Determine the [X, Y] coordinate at the center of the cell enclosing the given text.  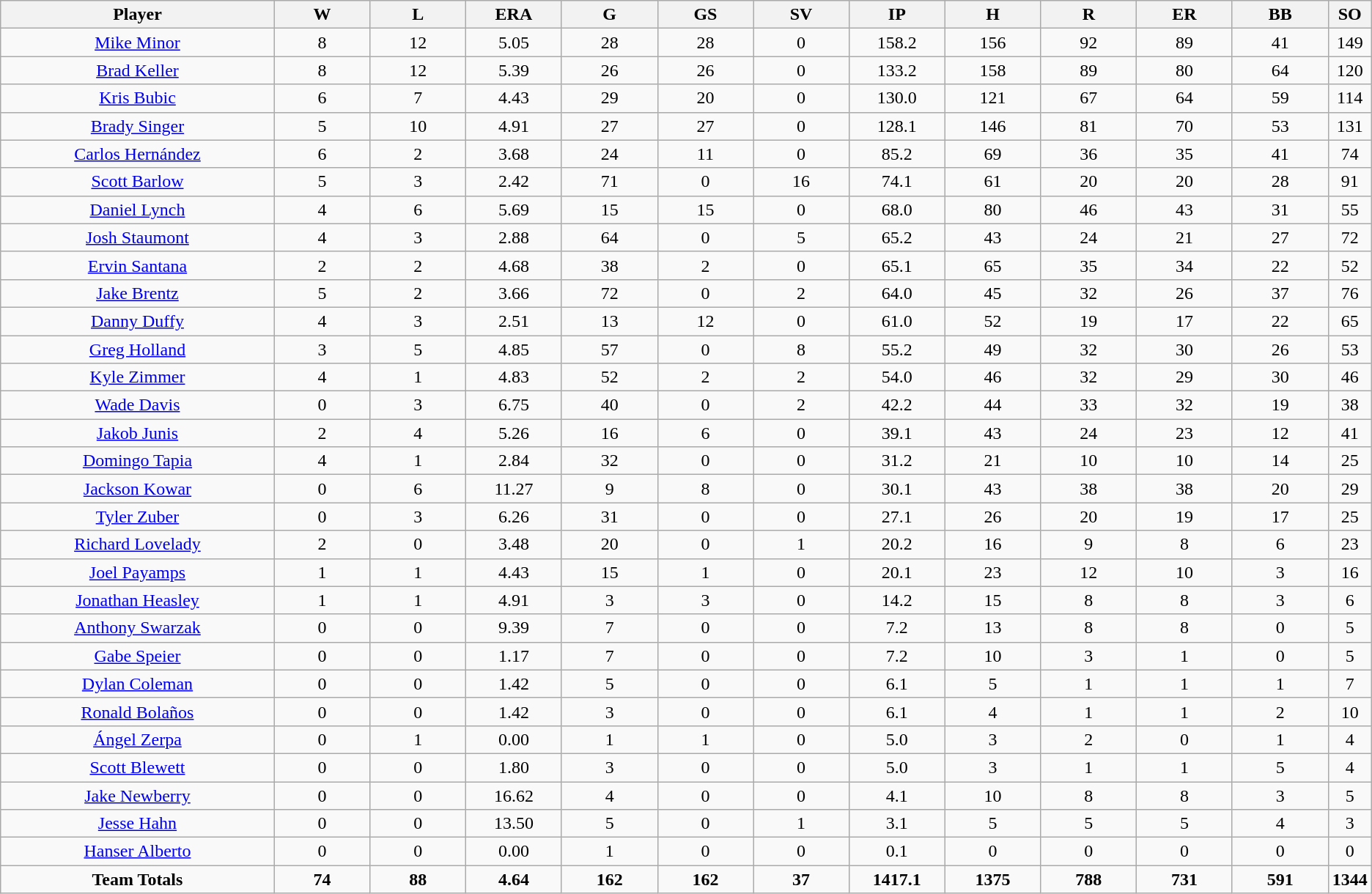
Ángel Zerpa [138, 739]
Joel Payamps [138, 572]
731 [1184, 879]
11.27 [514, 489]
9.39 [514, 628]
2.51 [514, 321]
788 [1089, 879]
149 [1350, 43]
IP [897, 15]
Jesse Hahn [138, 824]
114 [1350, 98]
Carlos Hernández [138, 154]
40 [610, 405]
Jake Newberry [138, 795]
GS [705, 15]
Jake Brentz [138, 293]
4.64 [514, 879]
91 [1350, 182]
55 [1350, 210]
3.66 [514, 293]
121 [992, 98]
Mike Minor [138, 43]
4.68 [514, 265]
L [418, 15]
81 [1089, 126]
3.1 [897, 824]
Domingo Tapia [138, 461]
65.1 [897, 265]
44 [992, 405]
H [992, 15]
67 [1089, 98]
2.88 [514, 237]
4.1 [897, 795]
W [322, 15]
59 [1280, 98]
Wade Davis [138, 405]
Tyler Zuber [138, 517]
128.1 [897, 126]
131 [1350, 126]
130.0 [897, 98]
57 [610, 350]
2.84 [514, 461]
61 [992, 182]
71 [610, 182]
85.2 [897, 154]
Richard Lovelady [138, 544]
68.0 [897, 210]
3.48 [514, 544]
Kris Bubic [138, 98]
61.0 [897, 321]
14 [1280, 461]
Player [138, 15]
16.62 [514, 795]
70 [1184, 126]
Ervin Santana [138, 265]
0.1 [897, 851]
42.2 [897, 405]
1417.1 [897, 879]
69 [992, 154]
4.85 [514, 350]
ERA [514, 15]
BB [1280, 15]
Josh Staumont [138, 237]
591 [1280, 879]
6.75 [514, 405]
49 [992, 350]
Anthony Swarzak [138, 628]
2.42 [514, 182]
55.2 [897, 350]
133.2 [897, 70]
65.2 [897, 237]
5.05 [514, 43]
SO [1350, 15]
158 [992, 70]
5.26 [514, 433]
92 [1089, 43]
1375 [992, 879]
Scott Blewett [138, 767]
5.69 [514, 210]
20.2 [897, 544]
Gabe Speier [138, 656]
1344 [1350, 879]
13.50 [514, 824]
156 [992, 43]
Kyle Zimmer [138, 377]
39.1 [897, 433]
Hanser Alberto [138, 851]
Team Totals [138, 879]
4.83 [514, 377]
Jackson Kowar [138, 489]
158.2 [897, 43]
Scott Barlow [138, 182]
36 [1089, 154]
14.2 [897, 600]
Jonathan Heasley [138, 600]
45 [992, 293]
6.26 [514, 517]
Ronald Bolaños [138, 712]
1.17 [514, 656]
R [1089, 15]
SV [802, 15]
Brady Singer [138, 126]
Dylan Coleman [138, 684]
146 [992, 126]
G [610, 15]
20.1 [897, 572]
120 [1350, 70]
33 [1089, 405]
76 [1350, 293]
88 [418, 879]
ER [1184, 15]
74.1 [897, 182]
Brad Keller [138, 70]
5.39 [514, 70]
30.1 [897, 489]
Jakob Junis [138, 433]
3.68 [514, 154]
1.80 [514, 767]
31.2 [897, 461]
27.1 [897, 517]
Daniel Lynch [138, 210]
Danny Duffy [138, 321]
34 [1184, 265]
Greg Holland [138, 350]
11 [705, 154]
54.0 [897, 377]
64.0 [897, 293]
